Capture the cell that displays the provided text and extract its (x, y) central coordinate. 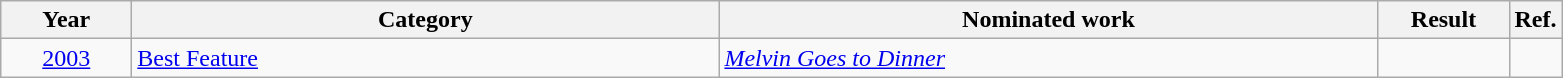
Best Feature (426, 58)
Nominated work (1048, 20)
Melvin Goes to Dinner (1048, 58)
Year (66, 20)
Result (1444, 20)
Category (426, 20)
2003 (66, 58)
Ref. (1536, 20)
